Output the [X, Y] coordinate of the center of the cell containing the given text.  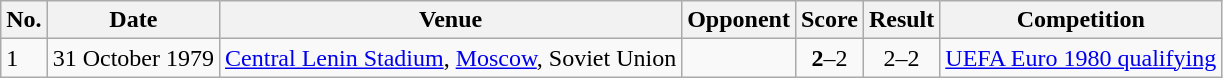
Competition [1081, 20]
1 [24, 58]
Date [133, 20]
Opponent [739, 20]
31 October 1979 [133, 58]
Venue [451, 20]
Result [901, 20]
No. [24, 20]
Score [829, 20]
UEFA Euro 1980 qualifying [1081, 58]
Central Lenin Stadium, Moscow, Soviet Union [451, 58]
